Output the (X, Y) coordinate of the center of the cell containing the given text.  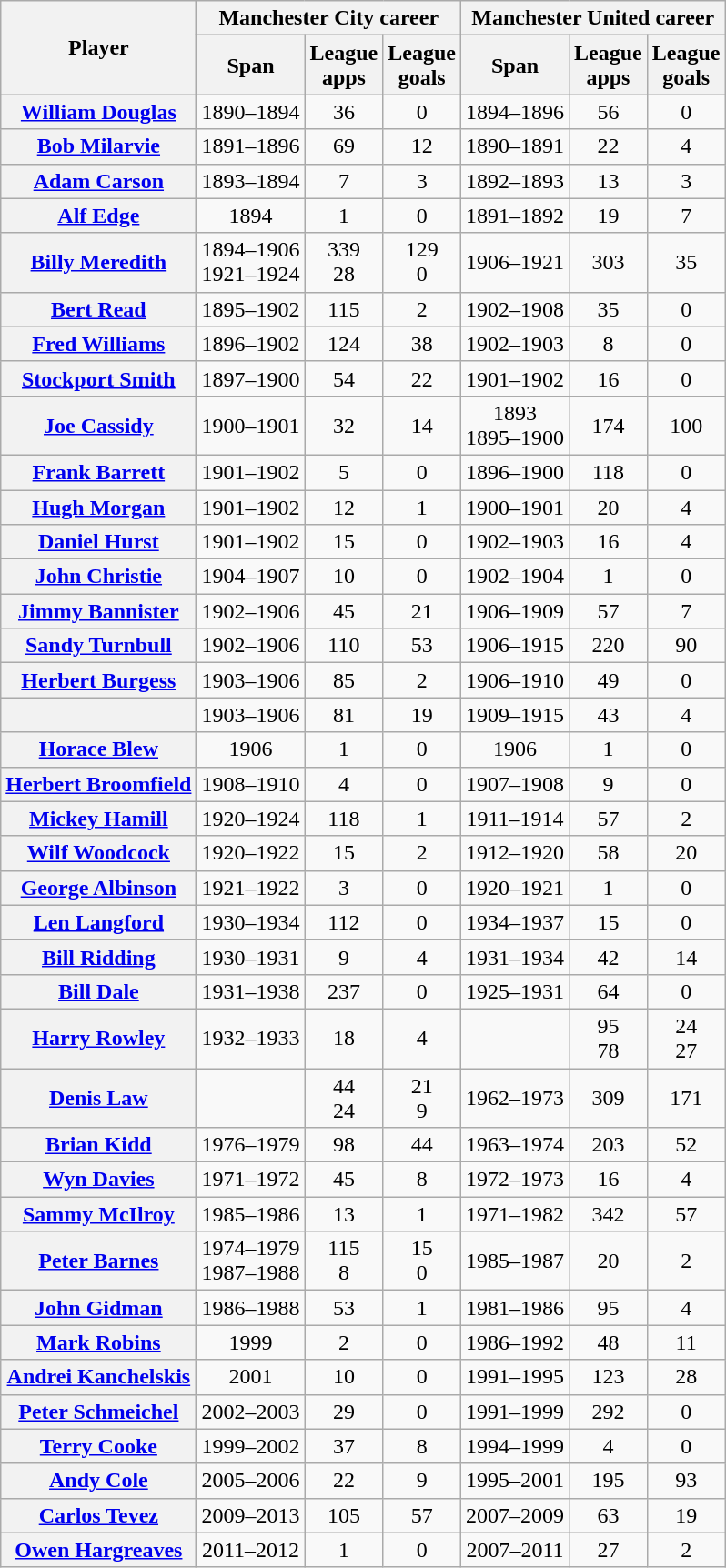
1971–1972 (251, 1180)
2007–2011 (515, 1550)
37 (344, 1446)
1906–1915 (515, 646)
42 (609, 957)
21 (422, 611)
69 (344, 146)
28 (686, 1377)
Bill Ridding (98, 957)
195 (609, 1481)
1894–1896 (515, 112)
342 (609, 1214)
Horace Blew (98, 749)
93 (686, 1481)
303 (609, 262)
1895–1902 (251, 309)
49 (609, 680)
5 (344, 472)
58 (609, 853)
171 (686, 1097)
1893–1894 (251, 181)
18 (344, 1039)
174 (609, 426)
Stockport Smith (98, 378)
1906–1910 (515, 680)
Brian Kidd (98, 1145)
292 (609, 1412)
1909–1915 (515, 715)
Frank Barrett (98, 472)
1921–1922 (251, 888)
Alf Edge (98, 216)
1891–1892 (515, 216)
2001 (251, 1377)
110 (344, 646)
44 (422, 1145)
309 (609, 1097)
1963–1974 (515, 1145)
1930–1931 (251, 957)
1896–1902 (251, 344)
Manchester City career (329, 18)
1985–1986 (251, 1214)
1972–1973 (515, 1180)
1930–1934 (251, 922)
52 (686, 1145)
124 (344, 344)
Billy Meredith (98, 262)
63 (609, 1515)
Player (98, 47)
1920–1924 (251, 819)
1908–1910 (251, 784)
Owen Hargreaves (98, 1550)
1995–2001 (515, 1481)
11 (686, 1342)
4424 (344, 1097)
1986–1992 (515, 1342)
1991–1999 (515, 1412)
Terry Cooke (98, 1446)
Jimmy Bannister (98, 611)
27 (609, 1550)
1897–1900 (251, 378)
38 (422, 344)
1925–1931 (515, 991)
1934–1937 (515, 922)
Mark Robins (98, 1342)
1902–1908 (515, 309)
Denis Law (98, 1097)
Andy Cole (98, 1481)
33928 (344, 262)
Daniel Hurst (98, 542)
105 (344, 1515)
1911–1914 (515, 819)
Sandy Turnbull (98, 646)
1907–1908 (515, 784)
Wilf Woodcock (98, 853)
1894–19061921–1924 (251, 262)
1896–1900 (515, 472)
2011–2012 (251, 1550)
115 (344, 309)
1906–1921 (515, 262)
Len Langford (98, 922)
1931–1934 (515, 957)
1892–1893 (515, 181)
Herbert Burgess (98, 680)
Andrei Kanchelskis (98, 1377)
Herbert Broomfield (98, 784)
1906–1909 (515, 611)
1904–1907 (251, 577)
Peter Schmeichel (98, 1412)
1890–1894 (251, 112)
Adam Carson (98, 181)
1920–1921 (515, 888)
36 (344, 112)
203 (609, 1145)
9578 (609, 1039)
1986–1988 (251, 1308)
1971–1982 (515, 1214)
18931895–1900 (515, 426)
Bert Read (98, 309)
81 (344, 715)
1976–1979 (251, 1145)
1894 (251, 216)
64 (609, 991)
Peter Barnes (98, 1261)
1999–2002 (251, 1446)
29 (344, 1412)
219 (422, 1097)
1931–1938 (251, 991)
2002–2003 (251, 1412)
1994–1999 (515, 1446)
32 (344, 426)
1981–1986 (515, 1308)
George Albinson (98, 888)
1290 (422, 262)
95 (609, 1308)
Harry Rowley (98, 1039)
1902–1904 (515, 577)
1891–1896 (251, 146)
1932–1933 (251, 1039)
Joe Cassidy (98, 426)
112 (344, 922)
56 (609, 112)
2009–2013 (251, 1515)
Hugh Morgan (98, 507)
Carlos Tevez (98, 1515)
123 (609, 1377)
John Christie (98, 577)
1158 (344, 1261)
John Gidman (98, 1308)
220 (609, 646)
Mickey Hamill (98, 819)
1974–19791987–1988 (251, 1261)
1912–1920 (515, 853)
1920–1922 (251, 853)
85 (344, 680)
William Douglas (98, 112)
54 (344, 378)
Fred Williams (98, 344)
1962–1973 (515, 1097)
2005–2006 (251, 1481)
98 (344, 1145)
90 (686, 646)
48 (609, 1342)
1999 (251, 1342)
2007–2009 (515, 1515)
1991–1995 (515, 1377)
Bill Dale (98, 991)
1985–1987 (515, 1261)
2427 (686, 1039)
43 (609, 715)
Wyn Davies (98, 1180)
Bob Milarvie (98, 146)
1890–1891 (515, 146)
Sammy McIlroy (98, 1214)
150 (422, 1261)
237 (344, 991)
Manchester United career (593, 18)
100 (686, 426)
